Provide the [X, Y] coordinate of the cell's center where the given text is located.  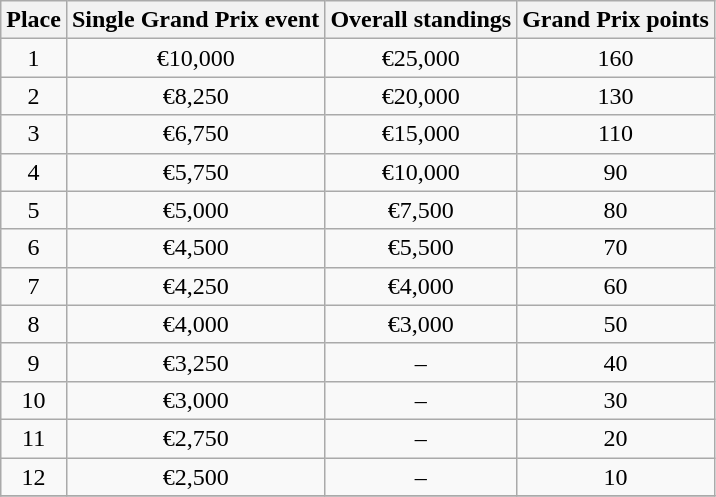
160 [616, 58]
Overall standings [421, 20]
2 [34, 96]
€3,250 [195, 362]
Place [34, 20]
5 [34, 210]
110 [616, 134]
40 [616, 362]
70 [616, 248]
€8,250 [195, 96]
60 [616, 286]
20 [616, 438]
130 [616, 96]
4 [34, 172]
€5,000 [195, 210]
€6,750 [195, 134]
7 [34, 286]
€2,750 [195, 438]
90 [616, 172]
3 [34, 134]
€5,750 [195, 172]
Grand Prix points [616, 20]
6 [34, 248]
50 [616, 324]
30 [616, 400]
€15,000 [421, 134]
11 [34, 438]
9 [34, 362]
€20,000 [421, 96]
Single Grand Prix event [195, 20]
€2,500 [195, 477]
€4,250 [195, 286]
80 [616, 210]
€4,500 [195, 248]
8 [34, 324]
€5,500 [421, 248]
1 [34, 58]
12 [34, 477]
€7,500 [421, 210]
€25,000 [421, 58]
